For the text-containing cell, return its midpoint in [x, y] coordinate format. 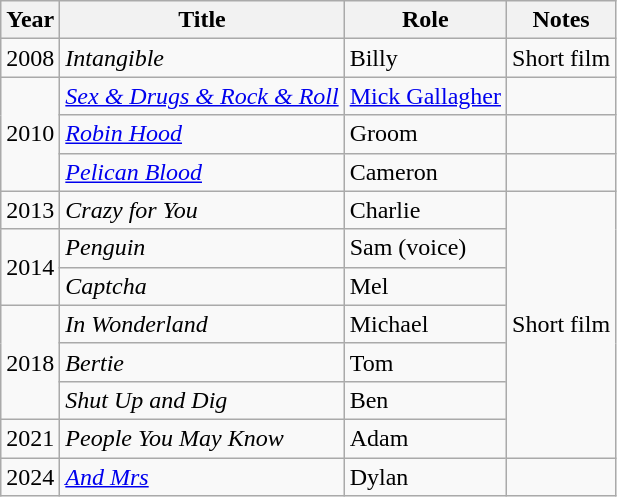
Penguin [202, 248]
Groom [425, 134]
Intangible [202, 58]
Cameron [425, 172]
Charlie [425, 210]
Shut Up and Dig [202, 400]
Sam (voice) [425, 248]
Sex & Drugs & Rock & Roll [202, 96]
Robin Hood [202, 134]
And Mrs [202, 477]
2010 [30, 134]
Ben [425, 400]
2008 [30, 58]
Pelican Blood [202, 172]
2013 [30, 210]
2021 [30, 438]
Adam [425, 438]
Tom [425, 362]
Year [30, 20]
Dylan [425, 477]
Role [425, 20]
Billy [425, 58]
People You May Know [202, 438]
2024 [30, 477]
Mick Gallagher [425, 96]
2014 [30, 267]
Michael [425, 324]
Crazy for You [202, 210]
Bertie [202, 362]
Title [202, 20]
2018 [30, 362]
Notes [562, 20]
In Wonderland [202, 324]
Captcha [202, 286]
Mel [425, 286]
